Detect which cell encompasses the target text, then output its [x, y] center coordinate. 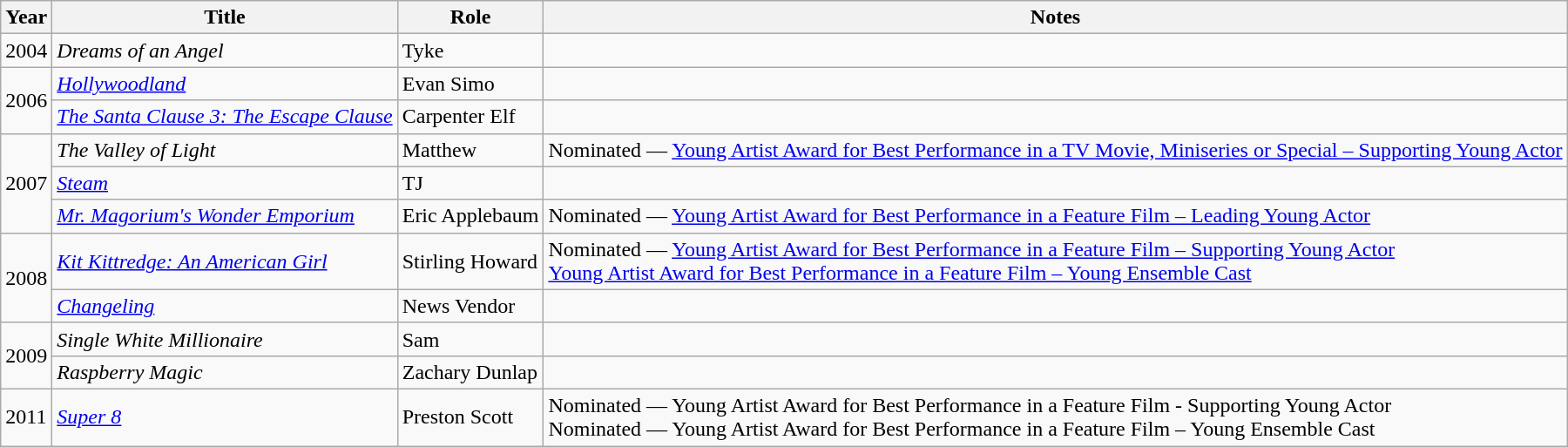
The Valley of Light [225, 150]
Nominated — Young Artist Award for Best Performance in a TV Movie, Miniseries or Special – Supporting Young Actor [1056, 150]
Hollywoodland [225, 84]
2008 [26, 277]
2007 [26, 183]
Single White Millionaire [225, 339]
Notes [1056, 17]
Year [26, 17]
Super 8 [225, 417]
Matthew [470, 150]
Kit Kittredge: An American Girl [225, 261]
Mr. Magorium's Wonder Emporium [225, 216]
Dreams of an Angel [225, 51]
Title [225, 17]
News Vendor [470, 306]
2011 [26, 417]
Raspberry Magic [225, 372]
Eric Applebaum [470, 216]
Carpenter Elf [470, 117]
Role [470, 17]
TJ [470, 183]
Preston Scott [470, 417]
Zachary Dunlap [470, 372]
Tyke [470, 51]
Changeling [225, 306]
Steam [225, 183]
Sam [470, 339]
2006 [26, 100]
Stirling Howard [470, 261]
Nominated — Young Artist Award for Best Performance in a Feature Film – Leading Young Actor [1056, 216]
The Santa Clause 3: The Escape Clause [225, 117]
Evan Simo [470, 84]
2004 [26, 51]
2009 [26, 356]
